Output the (X, Y) coordinate of the center of the cell containing the given text.  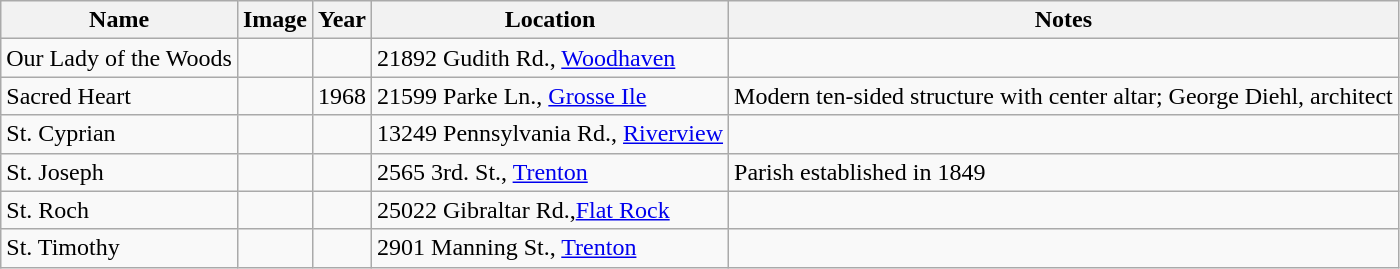
Name (120, 20)
2565 3rd. St., Trenton (550, 172)
St. Cyprian (120, 134)
25022 Gibraltar Rd.,Flat Rock (550, 210)
Modern ten-sided structure with center altar; George Diehl, architect (1064, 96)
Notes (1064, 20)
Year (342, 20)
St. Timothy (120, 248)
Parish established in 1849 (1064, 172)
Our Lady of the Woods (120, 58)
1968 (342, 96)
Location (550, 20)
St. Joseph (120, 172)
2901 Manning St., Trenton (550, 248)
21892 Gudith Rd., Woodhaven (550, 58)
Image (274, 20)
13249 Pennsylvania Rd., Riverview (550, 134)
Sacred Heart (120, 96)
21599 Parke Ln., Grosse Ile (550, 96)
St. Roch (120, 210)
